Detect which cell encompasses the target text, then output its [X, Y] center coordinate. 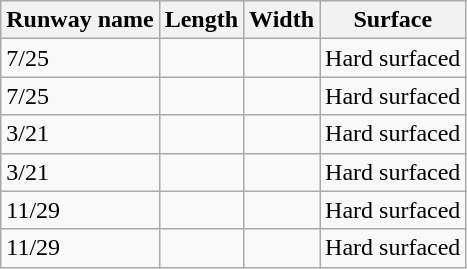
Width [282, 20]
Runway name [80, 20]
Surface [393, 20]
Length [201, 20]
